Determine the [X, Y] coordinate at the center of the cell enclosing the given text.  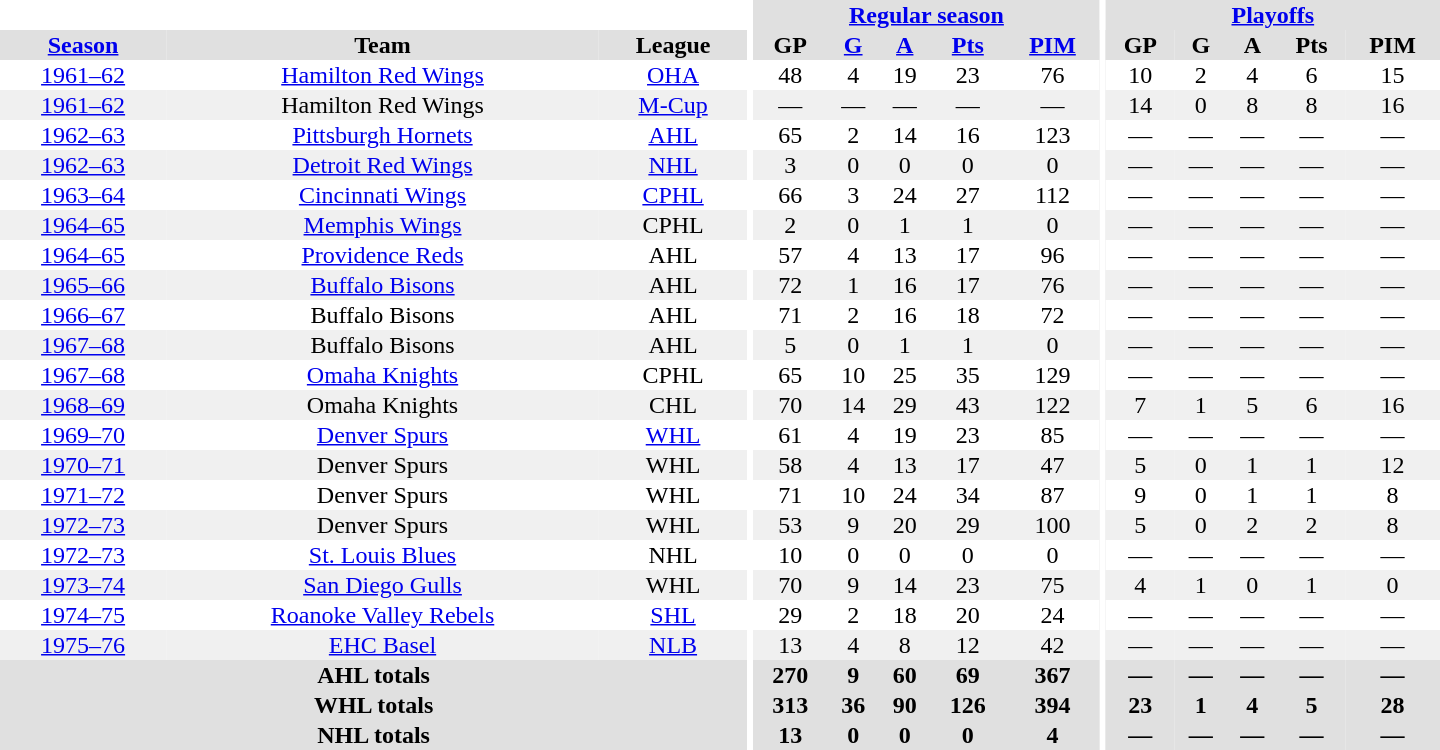
Cincinnati Wings [382, 195]
43 [968, 405]
St. Louis Blues [382, 555]
394 [1052, 705]
1971–72 [83, 495]
WHL totals [374, 705]
100 [1052, 525]
53 [790, 525]
47 [1052, 465]
126 [968, 705]
42 [1052, 645]
69 [968, 675]
122 [1052, 405]
96 [1052, 255]
Detroit Red Wings [382, 165]
Season [83, 45]
313 [790, 705]
EHC Basel [382, 645]
7 [1140, 405]
75 [1052, 585]
1974–75 [83, 615]
58 [790, 465]
28 [1392, 705]
1965–66 [83, 285]
Roanoke Valley Rebels [382, 615]
34 [968, 495]
1963–64 [83, 195]
48 [790, 75]
66 [790, 195]
25 [905, 375]
AHL totals [374, 675]
1969–70 [83, 435]
CHL [673, 405]
Team [382, 45]
129 [1052, 375]
1968–69 [83, 405]
61 [790, 435]
League [673, 45]
367 [1052, 675]
36 [853, 705]
OHA [673, 75]
87 [1052, 495]
Playoffs [1273, 15]
123 [1052, 135]
Pittsburgh Hornets [382, 135]
90 [905, 705]
35 [968, 375]
270 [790, 675]
15 [1392, 75]
SHL [673, 615]
85 [1052, 435]
M-Cup [673, 105]
57 [790, 255]
NHL totals [374, 735]
27 [968, 195]
Memphis Wings [382, 225]
1970–71 [83, 465]
NLB [673, 645]
Providence Reds [382, 255]
112 [1052, 195]
60 [905, 675]
1966–67 [83, 315]
1975–76 [83, 645]
San Diego Gulls [382, 585]
1973–74 [83, 585]
Regular season [926, 15]
